Return [X, Y] of the center of cell containing provided text 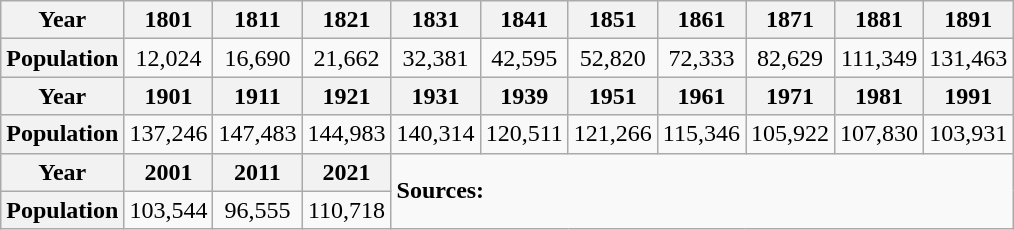
111,349 [880, 58]
2011 [258, 172]
1831 [436, 20]
103,544 [168, 210]
147,483 [258, 134]
1881 [880, 20]
1841 [524, 20]
42,595 [524, 58]
110,718 [346, 210]
2001 [168, 172]
115,346 [701, 134]
120,511 [524, 134]
32,381 [436, 58]
105,922 [790, 134]
1991 [968, 96]
1961 [701, 96]
1971 [790, 96]
1851 [612, 20]
1891 [968, 20]
12,024 [168, 58]
1921 [346, 96]
1931 [436, 96]
1951 [612, 96]
137,246 [168, 134]
1811 [258, 20]
82,629 [790, 58]
140,314 [436, 134]
52,820 [612, 58]
103,931 [968, 134]
96,555 [258, 210]
1801 [168, 20]
1861 [701, 20]
Sources: [702, 191]
144,983 [346, 134]
1911 [258, 96]
1871 [790, 20]
16,690 [258, 58]
2021 [346, 172]
72,333 [701, 58]
1981 [880, 96]
1939 [524, 96]
107,830 [880, 134]
21,662 [346, 58]
1901 [168, 96]
131,463 [968, 58]
121,266 [612, 134]
1821 [346, 20]
